Locate the cell with the specified text and output its [x, y] center coordinate. 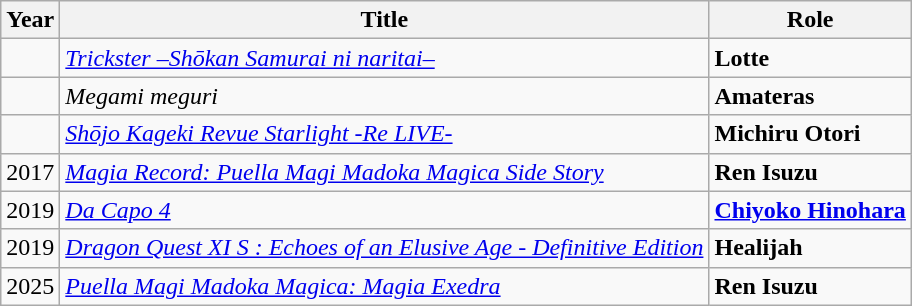
Year [30, 20]
Shōjo Kageki Revue Starlight -Re LIVE- [384, 134]
Da Capo 4 [384, 210]
Amateras [810, 96]
Michiru Otori [810, 134]
2017 [30, 172]
Role [810, 20]
Puella Magi Madoka Magica: Magia Exedra [384, 286]
Dragon Quest XI S : Echoes of an Elusive Age - Definitive Edition [384, 248]
2025 [30, 286]
Magia Record: Puella Magi Madoka Magica Side Story [384, 172]
Lotte [810, 58]
Megami meguri [384, 96]
Trickster –Shōkan Samurai ni naritai– [384, 58]
Chiyoko Hinohara [810, 210]
Title [384, 20]
Healijah [810, 248]
